Scan for the cell matching the given text and deliver its (X, Y) coordinate at center. 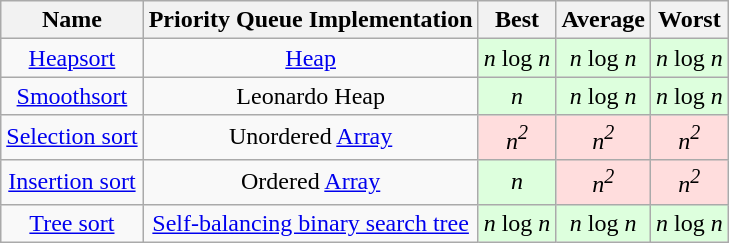
Worst (689, 20)
Best (517, 20)
Heap (310, 58)
Priority Queue Implementation (310, 20)
Tree sort (72, 223)
Name (72, 20)
Ordered Array (310, 182)
Smoothsort (72, 96)
Self-balancing binary search tree (310, 223)
Heapsort (72, 58)
Unordered Array (310, 138)
Leonardo Heap (310, 96)
Insertion sort (72, 182)
Selection sort (72, 138)
Average (604, 20)
